Detect which cell encompasses the target text, then output its [x, y] center coordinate. 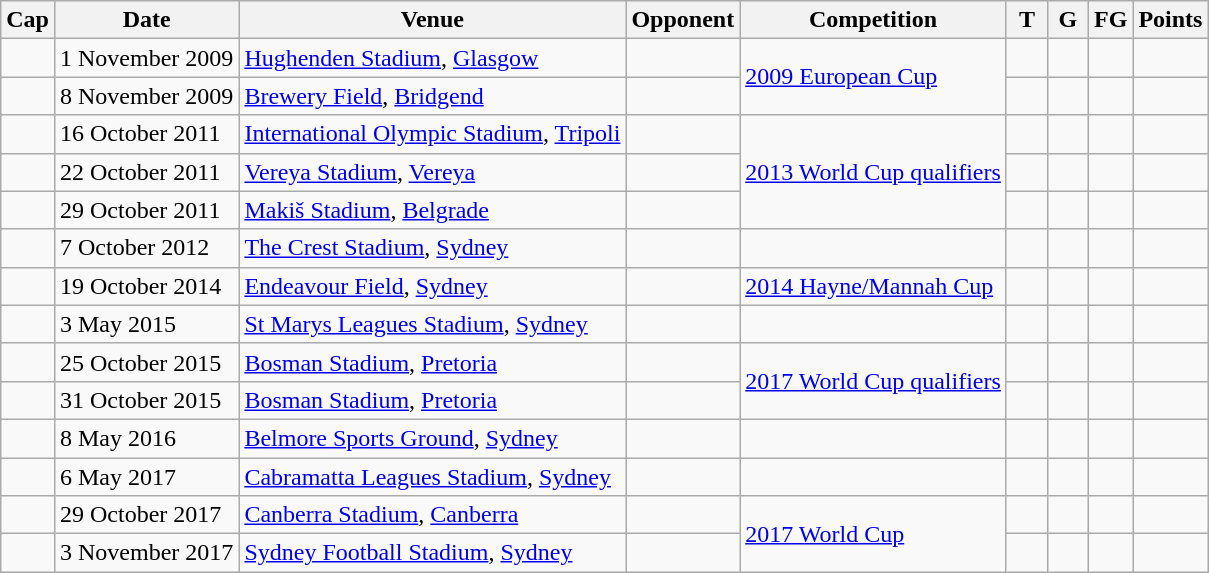
2009 European Cup [874, 77]
St Marys Leagues Stadium, Sydney [432, 324]
29 October 2011 [146, 210]
Brewery Field, Bridgend [432, 96]
19 October 2014 [146, 286]
16 October 2011 [146, 134]
Belmore Sports Ground, Sydney [432, 438]
Canberra Stadium, Canberra [432, 515]
8 May 2016 [146, 438]
29 October 2017 [146, 515]
1 November 2009 [146, 58]
3 May 2015 [146, 324]
2017 World Cup qualifiers [874, 381]
G [1068, 20]
Hughenden Stadium, Glasgow [432, 58]
7 October 2012 [146, 248]
2017 World Cup [874, 534]
25 October 2015 [146, 362]
Cap [28, 20]
22 October 2011 [146, 172]
Venue [432, 20]
2013 World Cup qualifiers [874, 172]
Opponent [683, 20]
Vereya Stadium, Vereya [432, 172]
Endeavour Field, Sydney [432, 286]
Makiš Stadium, Belgrade [432, 210]
Points [1170, 20]
International Olympic Stadium, Tripoli [432, 134]
Date [146, 20]
6 May 2017 [146, 477]
FG [1110, 20]
Sydney Football Stadium, Sydney [432, 553]
Cabramatta Leagues Stadium, Sydney [432, 477]
31 October 2015 [146, 400]
Competition [874, 20]
2014 Hayne/Mannah Cup [874, 286]
T [1026, 20]
8 November 2009 [146, 96]
3 November 2017 [146, 553]
The Crest Stadium, Sydney [432, 248]
